Search for the cell housing the specified text and yield its [X, Y] center coordinate. 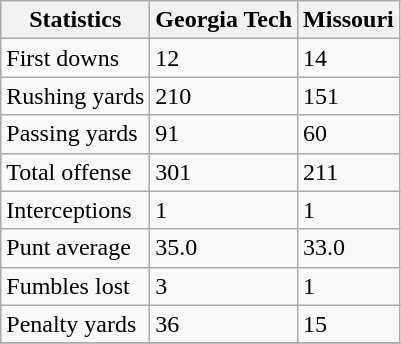
3 [224, 286]
301 [224, 172]
Passing yards [76, 134]
Statistics [76, 20]
Fumbles lost [76, 286]
35.0 [224, 248]
First downs [76, 58]
Georgia Tech [224, 20]
36 [224, 324]
Interceptions [76, 210]
91 [224, 134]
33.0 [349, 248]
14 [349, 58]
Penalty yards [76, 324]
Punt average [76, 248]
Missouri [349, 20]
60 [349, 134]
Rushing yards [76, 96]
211 [349, 172]
151 [349, 96]
15 [349, 324]
Total offense [76, 172]
210 [224, 96]
12 [224, 58]
